Scan for the cell matching the given text and deliver its [x, y] coordinate at center. 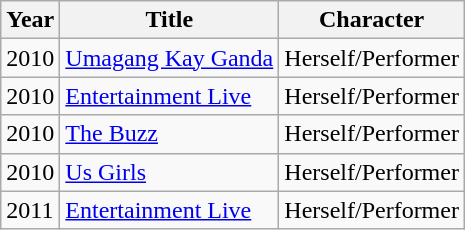
Us Girls [170, 172]
2011 [30, 210]
Character [372, 20]
Title [170, 20]
Umagang Kay Ganda [170, 58]
Year [30, 20]
The Buzz [170, 134]
